Output the [X, Y] coordinate of the center of the cell containing the given text.  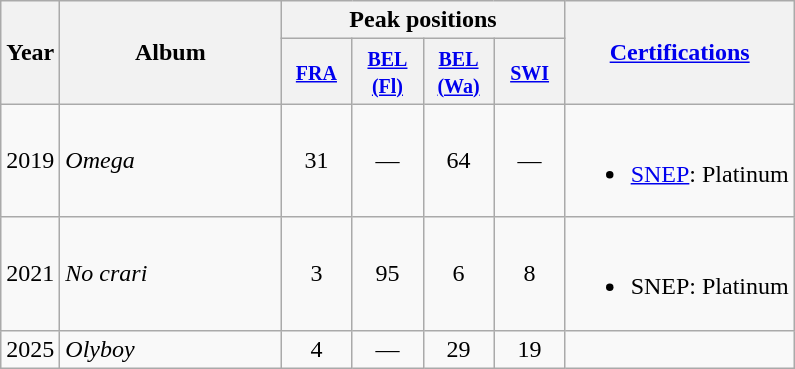
4 [316, 349]
Year [30, 52]
6 [458, 274]
Peak positions [423, 20]
2019 [30, 160]
Album [170, 52]
2025 [30, 349]
BEL(Fl) [388, 72]
3 [316, 274]
No crari [170, 274]
Olyboy [170, 349]
BEL(Wa) [458, 72]
SWI [530, 72]
2021 [30, 274]
29 [458, 349]
FRA [316, 72]
Certifications [680, 52]
31 [316, 160]
Omega [170, 160]
64 [458, 160]
95 [388, 274]
19 [530, 349]
8 [530, 274]
